Find where the given text appears and provide that cell's center as [X, Y] coordinate. 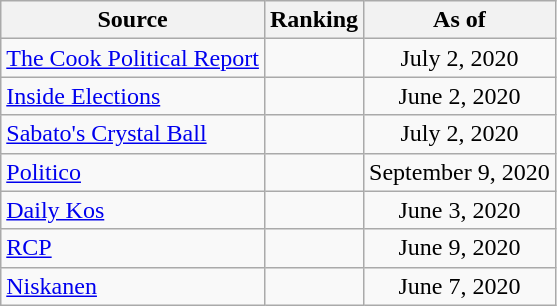
As of [460, 20]
Sabato's Crystal Ball [133, 134]
Source [133, 20]
Inside Elections [133, 96]
The Cook Political Report [133, 58]
June 9, 2020 [460, 248]
June 2, 2020 [460, 96]
RCP [133, 248]
Niskanen [133, 286]
Ranking [314, 20]
September 9, 2020 [460, 172]
Politico [133, 172]
Daily Kos [133, 210]
June 7, 2020 [460, 286]
June 3, 2020 [460, 210]
